Output the [X, Y] coordinate of the center of the cell containing the given text.  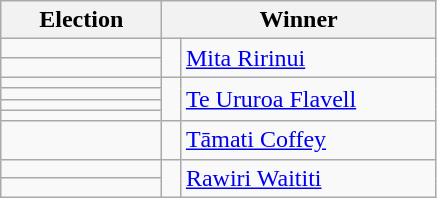
Election [82, 20]
Winner [299, 20]
Tāmati Coffey [308, 140]
Mita Ririnui [308, 58]
Te Ururoa Flavell [308, 99]
Rawiri Waititi [308, 178]
